Determine the [x, y] coordinate at the center of the cell enclosing the given text.  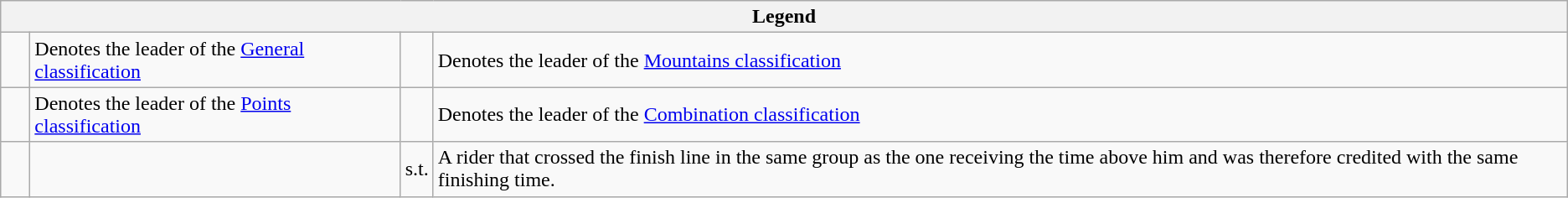
Legend [784, 17]
Denotes the leader of the Combination classification [1000, 114]
s.t. [417, 169]
Denotes the leader of the General classification [215, 60]
Denotes the leader of the Mountains classification [1000, 60]
Denotes the leader of the Points classification [215, 114]
